Return [X, Y] of the center of cell containing provided text 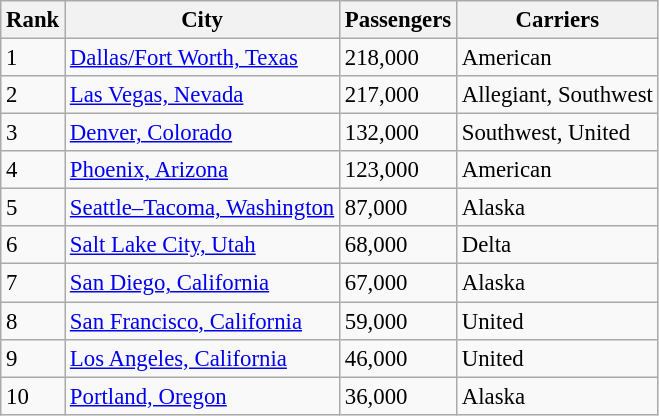
218,000 [398, 58]
132,000 [398, 133]
7 [33, 283]
10 [33, 396]
217,000 [398, 95]
Portland, Oregon [202, 396]
3 [33, 133]
San Francisco, California [202, 321]
Passengers [398, 20]
123,000 [398, 170]
Las Vegas, Nevada [202, 95]
4 [33, 170]
City [202, 20]
Dallas/Fort Worth, Texas [202, 58]
59,000 [398, 321]
Allegiant, Southwest [557, 95]
67,000 [398, 283]
Southwest, United [557, 133]
1 [33, 58]
Phoenix, Arizona [202, 170]
9 [33, 358]
Salt Lake City, Utah [202, 245]
San Diego, California [202, 283]
Delta [557, 245]
6 [33, 245]
2 [33, 95]
Los Angeles, California [202, 358]
36,000 [398, 396]
46,000 [398, 358]
Seattle–Tacoma, Washington [202, 208]
Denver, Colorado [202, 133]
68,000 [398, 245]
5 [33, 208]
Carriers [557, 20]
8 [33, 321]
87,000 [398, 208]
Rank [33, 20]
